Extract the (x, y) coordinate from the center of the cell holding the provided text.  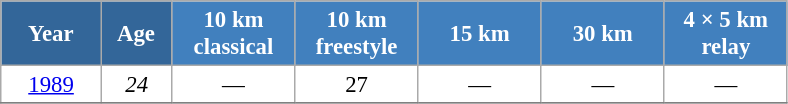
10 km classical (234, 34)
Age (136, 34)
Year (52, 34)
1989 (52, 85)
4 × 5 km relay (726, 34)
10 km freestyle (356, 34)
15 km (480, 34)
24 (136, 85)
27 (356, 85)
30 km (602, 34)
